Pinpoint the cell where the given text exists, returning its [X, Y] midpoint coordinate. 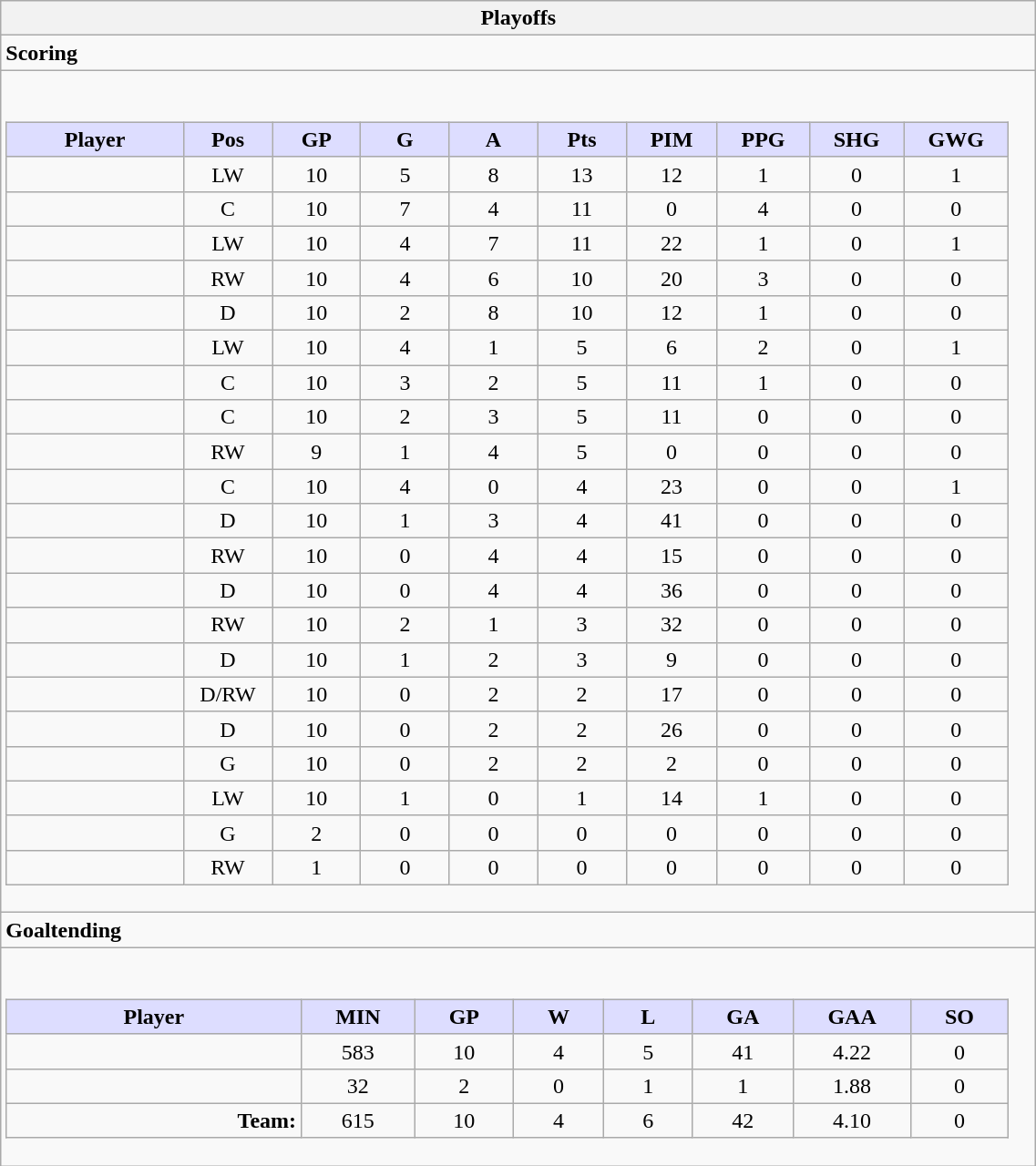
17 [672, 694]
SO [959, 1017]
GAA [852, 1017]
PIM [672, 139]
26 [672, 729]
Pos [228, 139]
Playoffs [518, 18]
Player MIN GP W L GA GAA SO 583 10 4 5 41 4.22 0 32 2 0 1 1 1.88 0 Team: 615 10 4 6 42 4.10 0 [518, 1057]
GA [744, 1017]
14 [672, 798]
GWG [957, 139]
15 [672, 556]
Team: [154, 1120]
13 [581, 174]
Pts [581, 139]
1.88 [852, 1086]
Goaltending [518, 930]
D/RW [228, 694]
36 [672, 590]
L [649, 1017]
SHG [856, 139]
MIN [358, 1017]
583 [358, 1051]
20 [672, 278]
42 [744, 1120]
4.10 [852, 1120]
22 [672, 243]
W [559, 1017]
23 [672, 486]
Scoring [518, 53]
615 [358, 1120]
PPG [764, 139]
4.22 [852, 1051]
A [494, 139]
